Find where the given text appears and provide that cell's center as [x, y] coordinate. 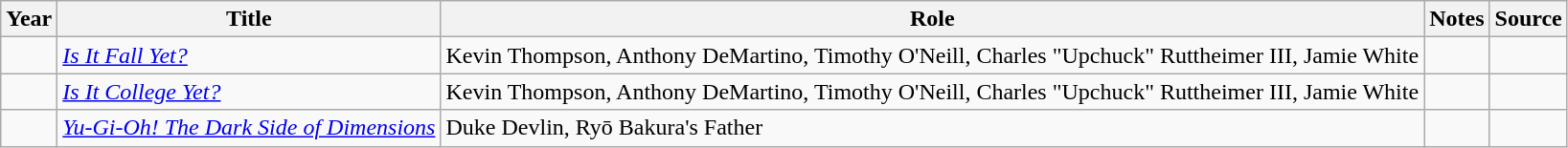
Duke Devlin, Ryō Bakura's Father [933, 128]
Title [249, 19]
Yu-Gi-Oh! The Dark Side of Dimensions [249, 128]
Year [29, 19]
Notes [1457, 19]
Is It Fall Yet? [249, 55]
Source [1529, 19]
Is It College Yet? [249, 92]
Role [933, 19]
